Search for the cell housing the specified text and yield its (x, y) center coordinate. 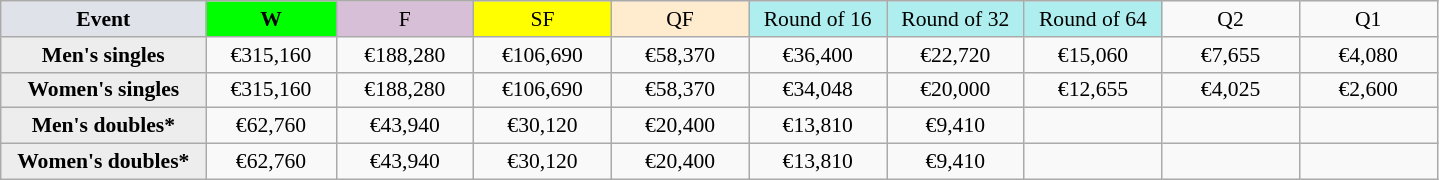
Event (104, 19)
Q2 (1231, 19)
W (271, 19)
Round of 32 (955, 19)
€22,720 (955, 55)
Men's singles (104, 55)
SF (543, 19)
€12,655 (1093, 90)
€15,060 (1093, 55)
€4,025 (1231, 90)
Q1 (1368, 19)
€34,048 (818, 90)
QF (680, 19)
Round of 16 (818, 19)
Round of 64 (1093, 19)
€4,080 (1368, 55)
Women's doubles* (104, 162)
€20,000 (955, 90)
€36,400 (818, 55)
Men's doubles* (104, 126)
€7,655 (1231, 55)
F (405, 19)
€2,600 (1368, 90)
Women's singles (104, 90)
